Scan for the cell matching the given text and deliver its (x, y) coordinate at center. 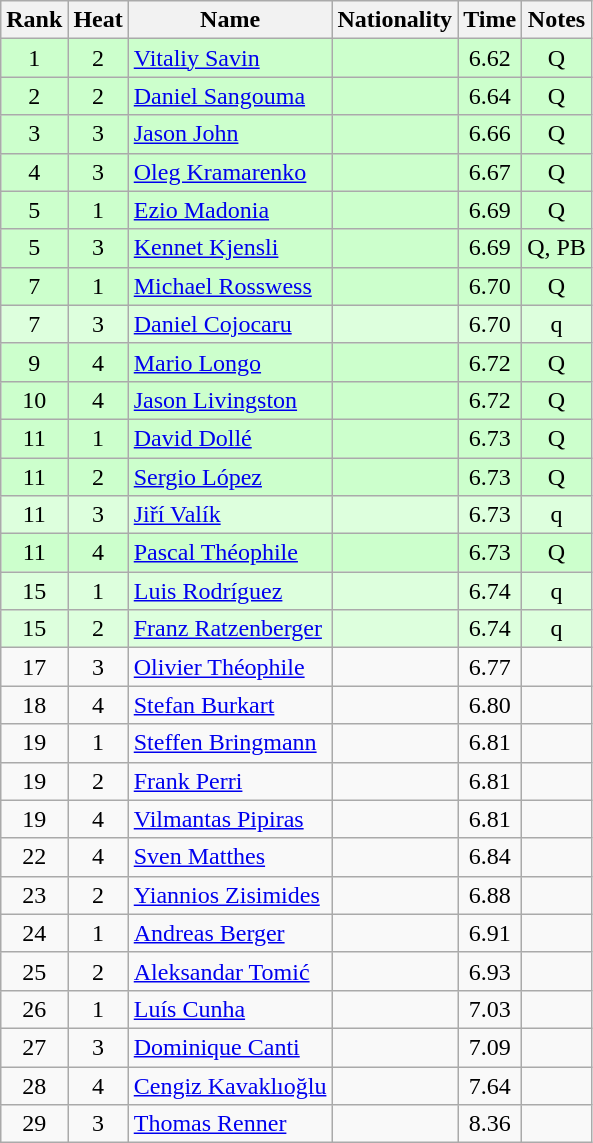
6.88 (490, 895)
24 (34, 933)
David Dollé (230, 438)
Andreas Berger (230, 933)
10 (34, 400)
17 (34, 667)
Stefan Burkart (230, 705)
23 (34, 895)
6.67 (490, 172)
Daniel Cojocaru (230, 324)
Heat (98, 20)
27 (34, 1047)
Sergio López (230, 477)
Dominique Canti (230, 1047)
Yiannios Zisimides (230, 895)
Time (490, 20)
Name (230, 20)
8.36 (490, 1124)
6.84 (490, 857)
Sven Matthes (230, 857)
Vilmantas Pipiras (230, 819)
Cengiz Kavaklıoğlu (230, 1085)
Michael Rosswess (230, 286)
22 (34, 857)
Oleg Kramarenko (230, 172)
Franz Ratzenberger (230, 629)
Jiří Valík (230, 515)
Olivier Théophile (230, 667)
Rank (34, 20)
7.64 (490, 1085)
Jason John (230, 134)
Daniel Sangouma (230, 96)
Thomas Renner (230, 1124)
6.64 (490, 96)
Ezio Madonia (230, 210)
6.62 (490, 58)
26 (34, 1009)
Aleksandar Tomić (230, 971)
6.91 (490, 933)
28 (34, 1085)
6.80 (490, 705)
Luis Rodríguez (230, 591)
29 (34, 1124)
Q, PB (557, 248)
Mario Longo (230, 362)
25 (34, 971)
6.93 (490, 971)
9 (34, 362)
6.66 (490, 134)
7.09 (490, 1047)
Steffen Bringmann (230, 743)
6.77 (490, 667)
Frank Perri (230, 781)
Luís Cunha (230, 1009)
Jason Livingston (230, 400)
18 (34, 705)
Notes (557, 20)
Pascal Théophile (230, 553)
Kennet Kjensli (230, 248)
Nationality (395, 20)
7.03 (490, 1009)
Vitaliy Savin (230, 58)
